Locate the cell with the specified text and output its (x, y) center coordinate. 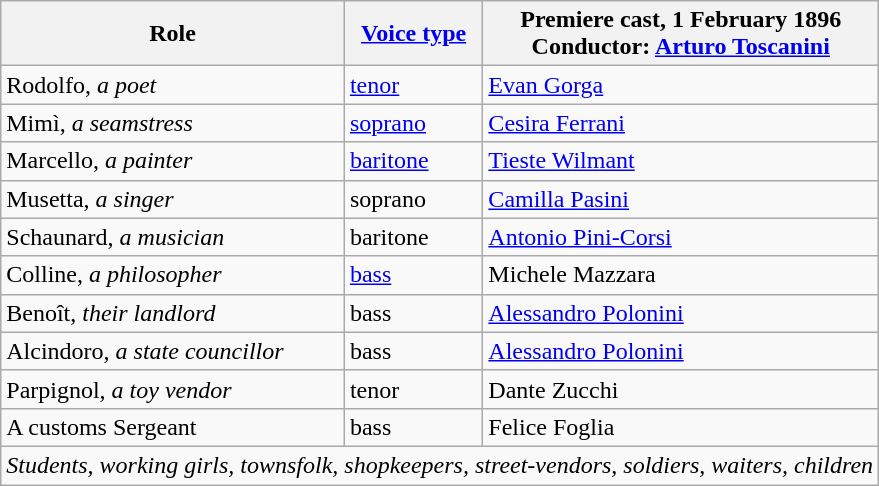
Colline, a philosopher (173, 275)
Musetta, a singer (173, 199)
Michele Mazzara (681, 275)
Marcello, a painter (173, 161)
Camilla Pasini (681, 199)
Mimì, a seamstress (173, 123)
Benoît, their landlord (173, 313)
Students, working girls, townsfolk, shopkeepers, street-vendors, soldiers, waiters, children (440, 465)
Schaunard, a musician (173, 237)
Voice type (413, 34)
Felice Foglia (681, 427)
Cesira Ferrani (681, 123)
Antonio Pini-Corsi (681, 237)
Role (173, 34)
Dante Zucchi (681, 389)
Alcindoro, a state councillor (173, 351)
Rodolfo, a poet (173, 85)
Evan Gorga (681, 85)
Premiere cast, 1 February 1896Conductor: Arturo Toscanini (681, 34)
Tieste Wilmant (681, 161)
Parpignol, a toy vendor (173, 389)
A customs Sergeant (173, 427)
